Locate the cell with the specified text and output its [x, y] center coordinate. 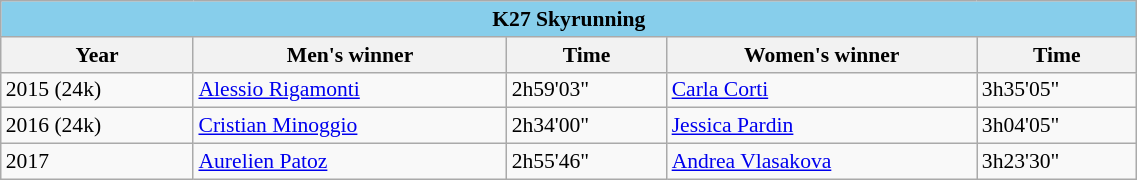
Men's winner [350, 55]
2h34'00" [587, 126]
Jessica Pardin [822, 126]
Aurelien Patoz [350, 162]
Alessio Rigamonti [350, 90]
2015 (24k) [98, 90]
Carla Corti [822, 90]
3h04'05" [1057, 126]
3h23'30" [1057, 162]
2016 (24k) [98, 126]
2h59'03" [587, 90]
Cristian Minoggio [350, 126]
2h55'46" [587, 162]
2017 [98, 162]
Women's winner [822, 55]
Andrea Vlasakova [822, 162]
Year [98, 55]
3h35'05" [1057, 90]
K27 Skyrunning [569, 19]
